Locate the cell with the specified text and output its [X, Y] center coordinate. 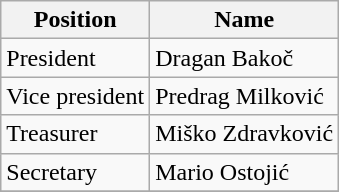
Name [244, 20]
Vice president [76, 96]
Miško Zdravković [244, 134]
Predrag Milković [244, 96]
Treasurer [76, 134]
President [76, 58]
Dragan Bakoč [244, 58]
Mario Ostojić [244, 172]
Position [76, 20]
Secretary [76, 172]
